Search for the cell housing the specified text and yield its (x, y) center coordinate. 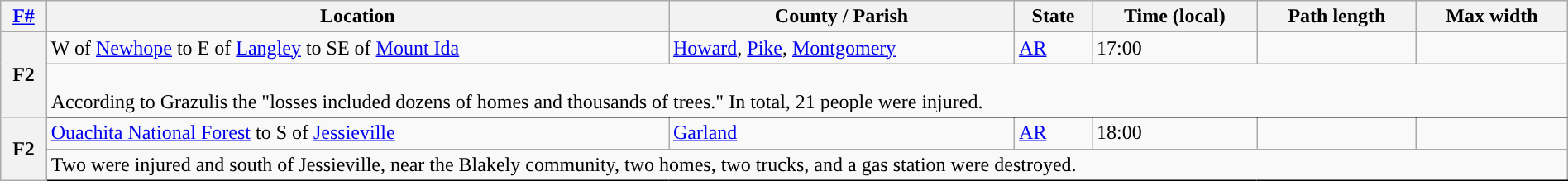
County / Parish (841, 17)
Max width (1492, 17)
Two were injured and south of Jessieville, near the Blakely community, two homes, two trucks, and a gas station were destroyed. (807, 164)
Time (local) (1175, 17)
F# (23, 17)
18:00 (1175, 133)
According to Grazulis the "losses included dozens of homes and thousands of trees." In total, 21 people were injured. (807, 91)
Garland (841, 133)
Howard, Pike, Montgomery (841, 48)
State (1054, 17)
Location (357, 17)
Ouachita National Forest to S of Jessieville (357, 133)
Path length (1336, 17)
17:00 (1175, 48)
W of Newhope to E of Langley to SE of Mount Ida (357, 48)
